Pinpoint the cell where the given text exists, returning its [x, y] midpoint coordinate. 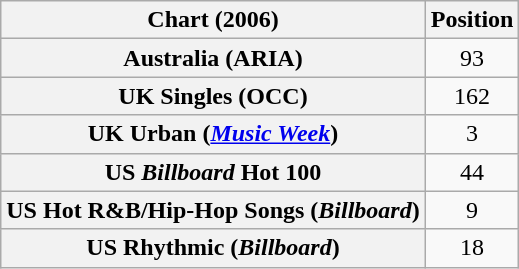
Position [472, 20]
UK Singles (OCC) [213, 96]
162 [472, 96]
US Hot R&B/Hip-Hop Songs (Billboard) [213, 210]
9 [472, 210]
UK Urban (Music Week) [213, 134]
US Rhythmic (Billboard) [213, 248]
Chart (2006) [213, 20]
93 [472, 58]
US Billboard Hot 100 [213, 172]
3 [472, 134]
Australia (ARIA) [213, 58]
44 [472, 172]
18 [472, 248]
